Return [x, y] of the center of cell containing provided text 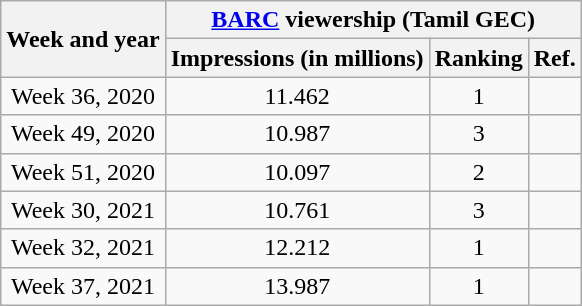
Week 37, 2021 [83, 286]
Ref. [554, 58]
12.212 [297, 248]
Week 36, 2020 [83, 96]
Week and year [83, 39]
10.987 [297, 134]
Week 32, 2021 [83, 248]
Week 30, 2021 [83, 210]
13.987 [297, 286]
2 [478, 172]
Impressions (in millions) [297, 58]
Ranking [478, 58]
BARC viewership (Tamil GEC) [373, 20]
10.097 [297, 172]
11.462 [297, 96]
Week 49, 2020 [83, 134]
Week 51, 2020 [83, 172]
10.761 [297, 210]
